Search for the cell housing the specified text and yield its (x, y) center coordinate. 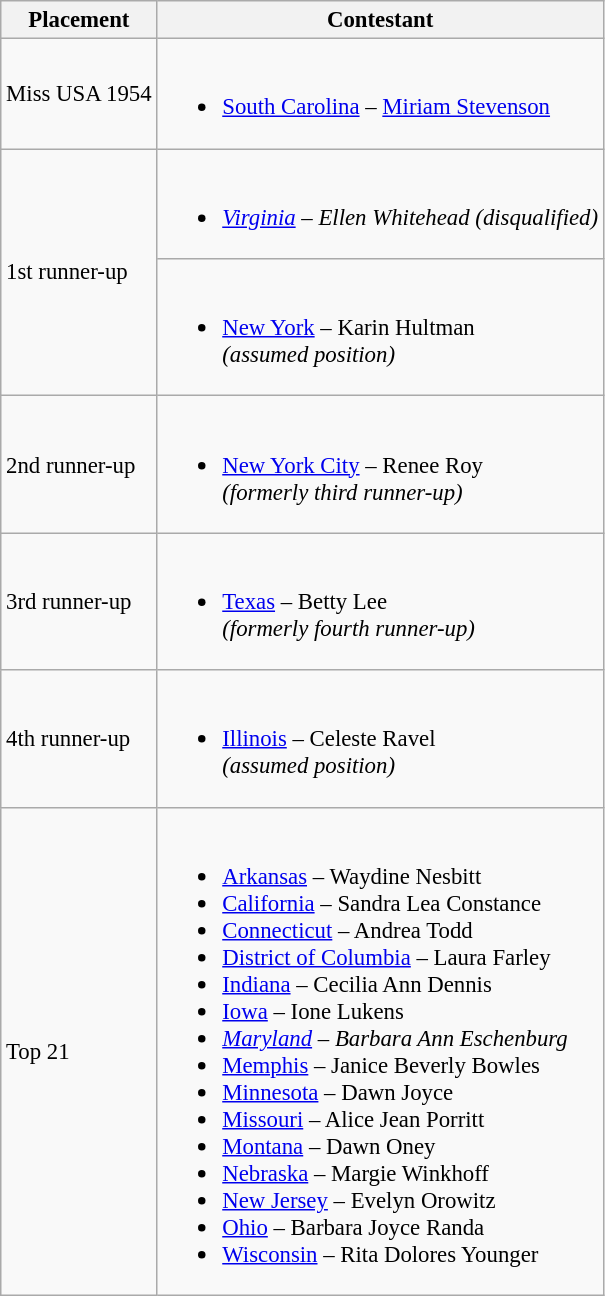
Virginia – Ellen Whitehead (disqualified) (380, 204)
Contestant (380, 20)
Illinois – Celeste Ravel(assumed position) (380, 738)
New York – Karin Hultman(assumed position) (380, 328)
South Carolina – Miriam Stevenson (380, 94)
New York City – Renee Roy(formerly third runner-up) (380, 464)
1st runner-up (79, 272)
Top 21 (79, 1051)
Miss USA 1954 (79, 94)
2nd runner-up (79, 464)
4th runner-up (79, 738)
Texas – Betty Lee(formerly fourth runner-up) (380, 602)
3rd runner-up (79, 602)
Placement (79, 20)
